Scan for the cell matching the given text and deliver its [X, Y] coordinate at center. 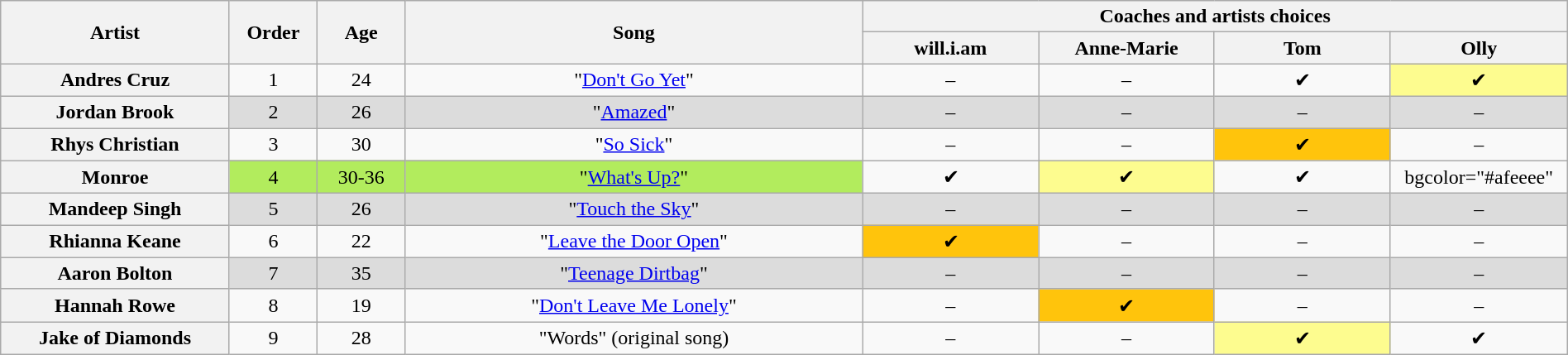
Song [633, 32]
"What's Up?" [633, 177]
2 [273, 112]
Coaches and artists choices [1215, 17]
Olly [1479, 48]
8 [273, 305]
will.i.am [951, 48]
1 [273, 80]
24 [361, 80]
Hannah Rowe [116, 305]
30-36 [361, 177]
Age [361, 32]
"Teenage Dirtbag" [633, 273]
"Amazed" [633, 112]
Rhianna Keane [116, 242]
Jordan Brook [116, 112]
6 [273, 242]
bgcolor="#afeeee" [1479, 177]
Rhys Christian [116, 144]
Anne-Marie [1126, 48]
"Don't Go Yet" [633, 80]
Jake of Diamonds [116, 338]
4 [273, 177]
"Words" (original song) [633, 338]
Aaron Bolton [116, 273]
30 [361, 144]
"Leave the Door Open" [633, 242]
22 [361, 242]
Tom [1302, 48]
3 [273, 144]
35 [361, 273]
Monroe [116, 177]
Artist [116, 32]
Order [273, 32]
5 [273, 209]
Andres Cruz [116, 80]
19 [361, 305]
Mandeep Singh [116, 209]
"Touch the Sky" [633, 209]
7 [273, 273]
28 [361, 338]
"So Sick" [633, 144]
"Don't Leave Me Lonely" [633, 305]
9 [273, 338]
